Pinpoint the cell where the given text exists, returning its [X, Y] midpoint coordinate. 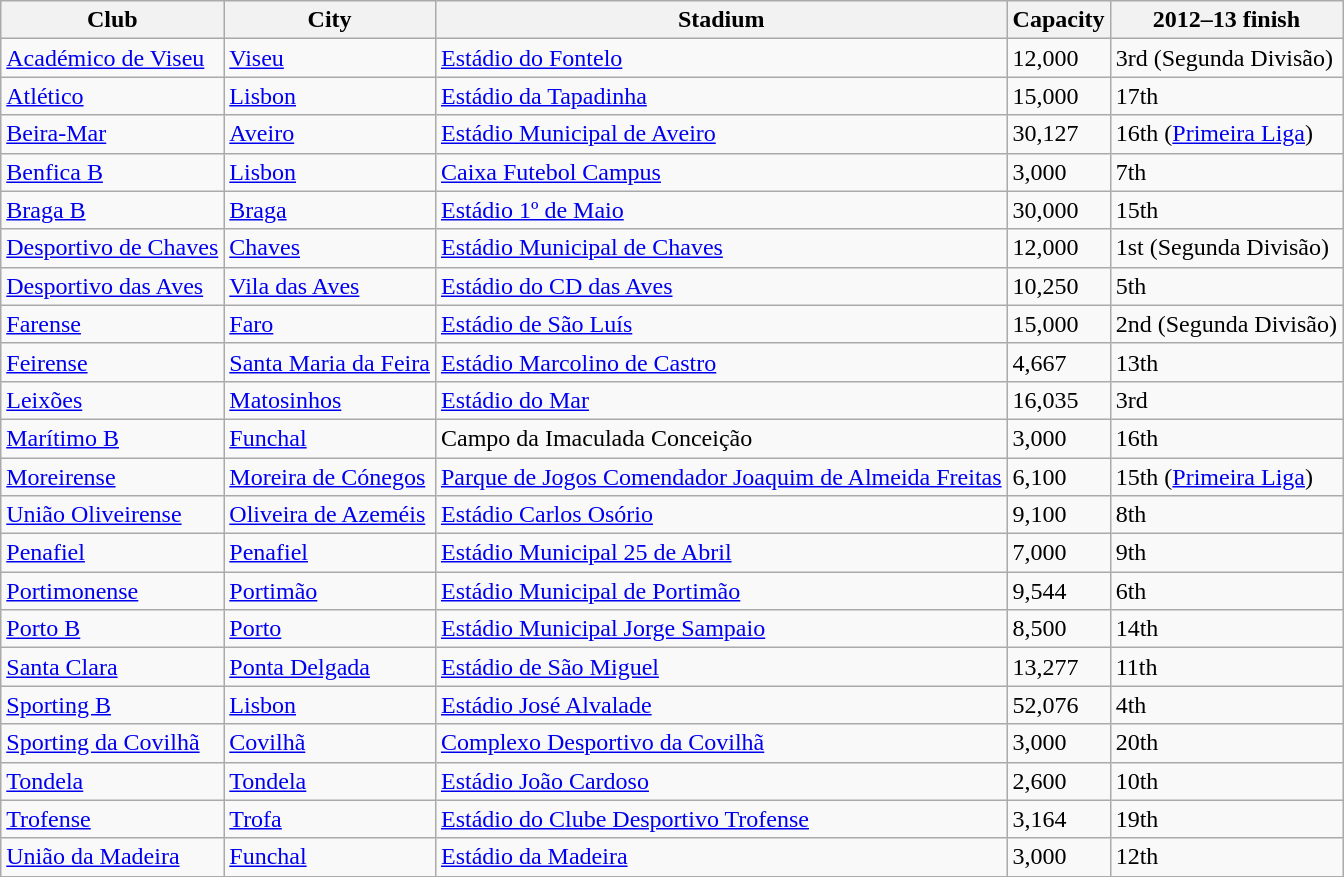
52,076 [1058, 705]
Portimão [330, 591]
6th [1226, 591]
15th [1226, 210]
Estádio 1º de Maio [721, 210]
16th (Primeira Liga) [1226, 134]
Campo da Imaculada Conceição [721, 438]
Estádio Marcolino de Castro [721, 362]
3,164 [1058, 819]
9,100 [1058, 515]
6,100 [1058, 477]
3rd [1226, 400]
13,277 [1058, 667]
Faro [330, 324]
Vila das Aves [330, 286]
16,035 [1058, 400]
Estádio Municipal de Aveiro [721, 134]
Estádio Municipal de Portimão [721, 591]
Moreirense [112, 477]
Chaves [330, 248]
2nd (Segunda Divisão) [1226, 324]
Complexo Desportivo da Covilhã [721, 743]
10,250 [1058, 286]
13th [1226, 362]
Leixões [112, 400]
Oliveira de Azeméis [330, 515]
30,000 [1058, 210]
Moreira de Cónegos [330, 477]
2012–13 finish [1226, 20]
11th [1226, 667]
Feirense [112, 362]
City [330, 20]
Viseu [330, 58]
Sporting da Covilhã [112, 743]
4,667 [1058, 362]
Estádio Carlos Osório [721, 515]
Estádio Municipal 25 de Abril [721, 553]
Estádio de São Luís [721, 324]
Estádio do Mar [721, 400]
Braga [330, 210]
Braga B [112, 210]
Aveiro [330, 134]
Estádio Municipal de Chaves [721, 248]
2,600 [1058, 781]
Estádio do Clube Desportivo Trofense [721, 819]
1st (Segunda Divisão) [1226, 248]
8th [1226, 515]
Caixa Futebol Campus [721, 172]
Porto B [112, 629]
Estádio Municipal Jorge Sampaio [721, 629]
Sporting B [112, 705]
Estádio da Madeira [721, 857]
17th [1226, 96]
16th [1226, 438]
19th [1226, 819]
Portimonense [112, 591]
Capacity [1058, 20]
3rd (Segunda Divisão) [1226, 58]
União Oliveirense [112, 515]
30,127 [1058, 134]
12th [1226, 857]
Covilhã [330, 743]
Académico de Viseu [112, 58]
5th [1226, 286]
Estádio da Tapadinha [721, 96]
Beira-Mar [112, 134]
Trofense [112, 819]
Estádio do CD das Aves [721, 286]
Estádio do Fontelo [721, 58]
Desportivo das Aves [112, 286]
Santa Maria da Feira [330, 362]
Santa Clara [112, 667]
15th (Primeira Liga) [1226, 477]
9th [1226, 553]
Parque de Jogos Comendador Joaquim de Almeida Freitas [721, 477]
Desportivo de Chaves [112, 248]
Trofa [330, 819]
Estádio João Cardoso [721, 781]
Farense [112, 324]
Stadium [721, 20]
7,000 [1058, 553]
20th [1226, 743]
10th [1226, 781]
Estádio de São Miguel [721, 667]
9,544 [1058, 591]
4th [1226, 705]
Benfica B [112, 172]
Ponta Delgada [330, 667]
Atlético [112, 96]
Matosinhos [330, 400]
Estádio José Alvalade [721, 705]
União da Madeira [112, 857]
14th [1226, 629]
Club [112, 20]
Marítimo B [112, 438]
8,500 [1058, 629]
Porto [330, 629]
7th [1226, 172]
